Detect which cell encompasses the target text, then output its [x, y] center coordinate. 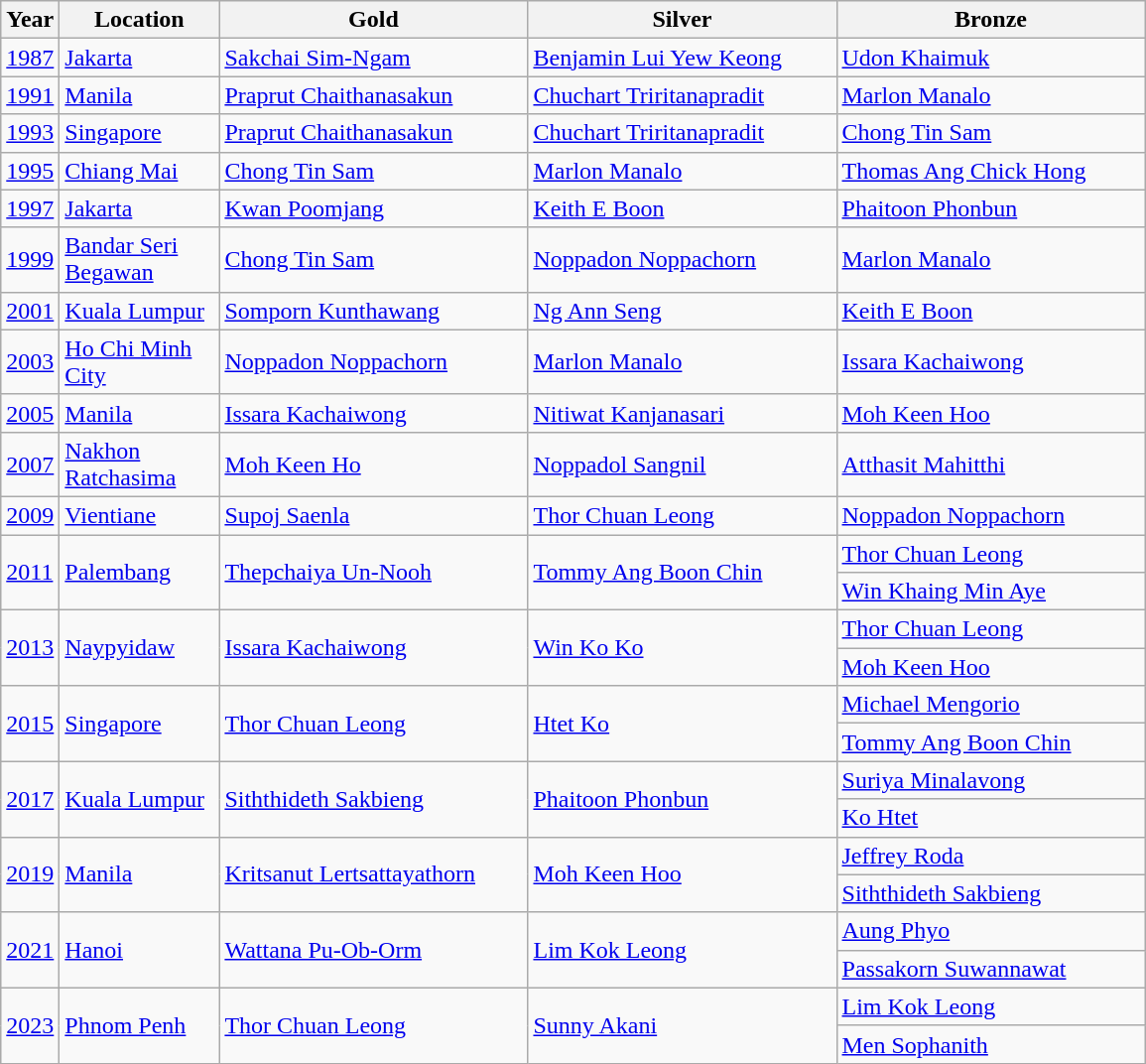
Nakhon Ratchasima [139, 465]
Jeffrey Roda [990, 856]
Naypyidaw [139, 648]
2005 [30, 413]
1993 [30, 133]
Location [139, 20]
Year [30, 20]
Sunny Akani [683, 1025]
2019 [30, 874]
Thepchaiya Un-Nooh [373, 572]
Wattana Pu-Ob-Orm [373, 950]
Nitiwat Kanjanasari [683, 413]
Ng Ann Seng [683, 311]
2015 [30, 724]
Sakchai Sim-Ngam [373, 58]
Somporn Kunthawang [373, 311]
Kwan Poomjang [373, 208]
Hanoi [139, 950]
Supoj Saenla [373, 515]
Suriya Minalavong [990, 780]
Moh Keen Ho [373, 465]
2009 [30, 515]
1995 [30, 171]
Silver [683, 20]
Chiang Mai [139, 171]
Bandar Seri Begawan [139, 260]
1987 [30, 58]
2017 [30, 799]
Vientiane [139, 515]
Ho Chi Minh City [139, 361]
Michael Mengorio [990, 705]
Win Ko Ko [683, 648]
Kritsanut Lertsattayathorn [373, 874]
1997 [30, 208]
2007 [30, 465]
1999 [30, 260]
2023 [30, 1025]
Phnom Penh [139, 1025]
2021 [30, 950]
Palembang [139, 572]
Thomas Ang Chick Hong [990, 171]
Htet Ko [683, 724]
Benjamin Lui Yew Keong [683, 58]
Bronze [990, 20]
Udon Khaimuk [990, 58]
Aung Phyo [990, 931]
Atthasit Mahitthi [990, 465]
2011 [30, 572]
Win Khaing Min Aye [990, 592]
Gold [373, 20]
Men Sophanith [990, 1044]
2013 [30, 648]
Noppadol Sangnil [683, 465]
Passakorn Suwannawat [990, 969]
1991 [30, 95]
2001 [30, 311]
Ko Htet [990, 818]
2003 [30, 361]
